For the text-containing cell, return its midpoint in [X, Y] coordinate format. 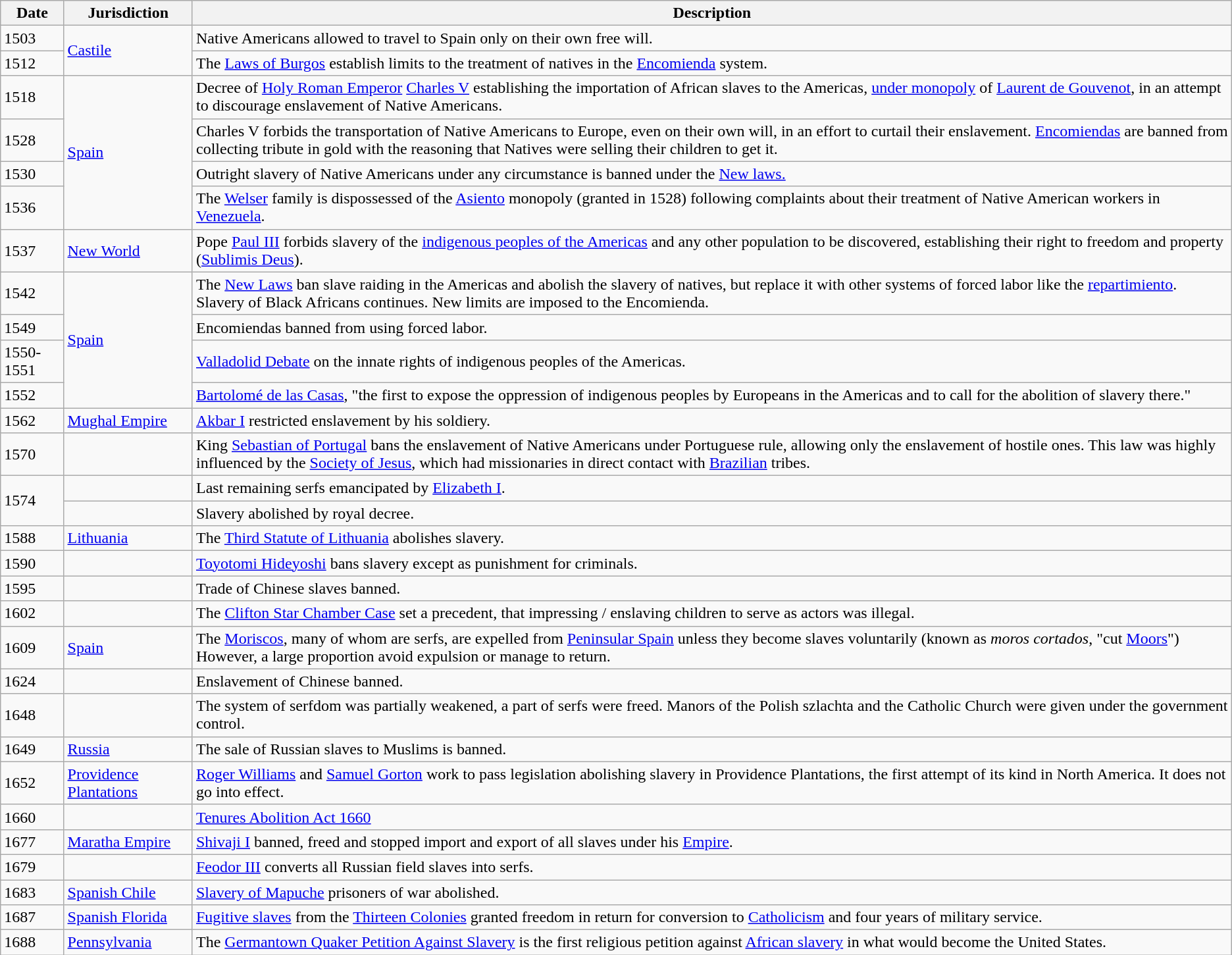
Slavery of Mapuche prisoners of war abolished. [712, 892]
Spanish Chile [128, 892]
Enslavement of Chinese banned. [712, 681]
1652 [32, 783]
Description [712, 13]
Lithuania [128, 538]
1512 [32, 63]
1595 [32, 588]
Spanish Florida [128, 917]
1549 [32, 327]
Providence Plantations [128, 783]
1518 [32, 97]
1687 [32, 917]
The Laws of Burgos establish limits to the treatment of natives in the Encomienda system. [712, 63]
Encomiendas banned from using forced labor. [712, 327]
1562 [32, 421]
1602 [32, 613]
Russia [128, 749]
Pennsylvania [128, 942]
1677 [32, 842]
Date [32, 13]
1588 [32, 538]
1570 [32, 454]
The sale of Russian slaves to Muslims is banned. [712, 749]
1648 [32, 715]
1624 [32, 681]
1609 [32, 648]
Trade of Chinese slaves banned. [712, 588]
1688 [32, 942]
Feodor III converts all Russian field slaves into serfs. [712, 867]
Akbar I restricted enslavement by his soldiery. [712, 421]
Shivaji I banned, freed and stopped import and export of all slaves under his Empire. [712, 842]
1649 [32, 749]
1590 [32, 563]
1660 [32, 817]
Toyotomi Hideyoshi bans slavery except as punishment for criminals. [712, 563]
Slavery abolished by royal decree. [712, 513]
1528 [32, 140]
1537 [32, 250]
1536 [32, 208]
Tenures Abolition Act 1660 [712, 817]
Jurisdiction [128, 13]
Castile [128, 51]
The Third Statute of Lithuania abolishes slavery. [712, 538]
1679 [32, 867]
The Clifton Star Chamber Case set a precedent, that impressing / enslaving children to serve as actors was illegal. [712, 613]
Mughal Empire [128, 421]
1552 [32, 395]
Valladolid Debate on the innate rights of indigenous peoples of the Americas. [712, 361]
1574 [32, 501]
1503 [32, 38]
Fugitive slaves from the Thirteen Colonies granted freedom in return for conversion to Catholicism and four years of military service. [712, 917]
The Germantown Quaker Petition Against Slavery is the first religious petition against African slavery in what would become the United States. [712, 942]
Native Americans allowed to travel to Spain only on their own free will. [712, 38]
New World [128, 250]
1542 [32, 294]
1550-1551 [32, 361]
1530 [32, 174]
1683 [32, 892]
Last remaining serfs emancipated by Elizabeth I. [712, 488]
Outright slavery of Native Americans under any circumstance is banned under the New laws. [712, 174]
Maratha Empire [128, 842]
